Capture the cell that displays the provided text and extract its [x, y] central coordinate. 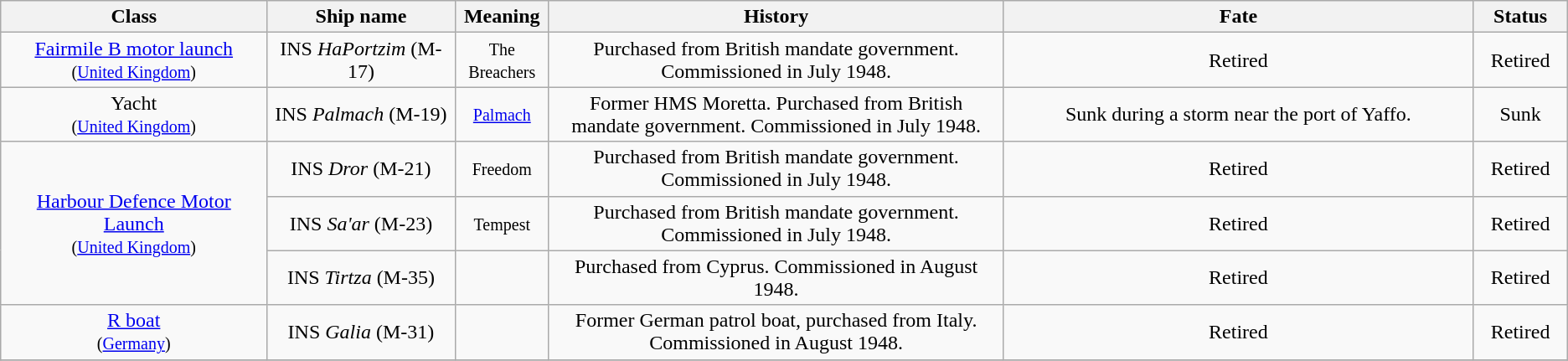
INS Galia (M-31) [361, 332]
Palmach [502, 114]
Yacht(United Kingdom) [134, 114]
Fate [1238, 17]
INS Palmach (M-19) [361, 114]
Meaning [502, 17]
R boat(Germany) [134, 332]
Ship name [361, 17]
Fairmile B motor launch(United Kingdom) [134, 60]
INS Sa'ar (M-23) [361, 223]
Status [1520, 17]
Tempest [502, 223]
Sunk [1520, 114]
INS Dror (M-21) [361, 169]
Former German patrol boat, purchased from Italy. Commissioned in August 1948. [776, 332]
Sunk during a storm near the port of Yaffo. [1238, 114]
Freedom [502, 169]
INS HaPortzim (M-17) [361, 60]
INS Tirtza (M-35) [361, 278]
Former HMS Moretta. Purchased from British mandate government. Commissioned in July 1948. [776, 114]
The Breachers [502, 60]
Harbour Defence Motor Launch(United Kingdom) [134, 223]
History [776, 17]
Class [134, 17]
Purchased from Cyprus. Commissioned in August 1948. [776, 278]
